Detect which cell encompasses the target text, then output its (X, Y) center coordinate. 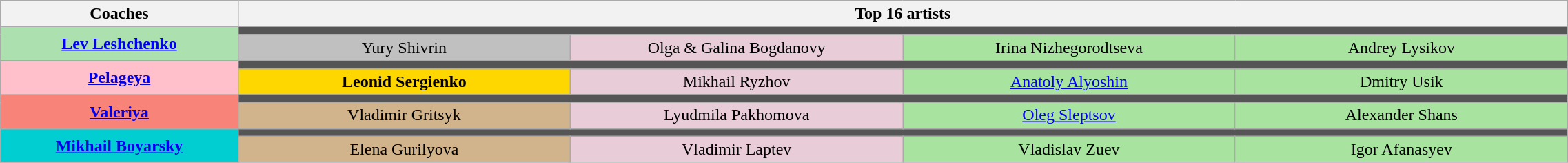
Anatoly Alyoshin (1069, 81)
Oleg Sleptsov (1069, 115)
Igor Afanasyev (1401, 149)
Andrey Lysikov (1401, 48)
Vladimir Laptev (737, 149)
Vladislav Zuev (1069, 149)
Pelageya (119, 77)
Vladimir Gritsyk (404, 115)
Leonid Sergienko (404, 81)
Alexander Shans (1401, 115)
Elena Gurilyova (404, 149)
Valeriya (119, 112)
Yury Shivrin (404, 48)
Dmitry Usik (1401, 81)
Mikhail Boyarsky (119, 145)
Top 16 artists (903, 14)
Irina Nizhegorodtseva (1069, 48)
Lyudmila Pakhomova (737, 115)
Coaches (119, 14)
Mikhail Ryzhov (737, 81)
Olga & Galina Bogdanovy (737, 48)
Lev Leshchenko (119, 44)
